Return the [X, Y] coordinate for the center point of the cell that contains the specified text.  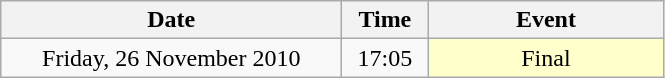
Final [546, 58]
17:05 [385, 58]
Event [546, 20]
Time [385, 20]
Date [172, 20]
Friday, 26 November 2010 [172, 58]
